Determine the (x, y) coordinate at the center of the cell enclosing the given text.  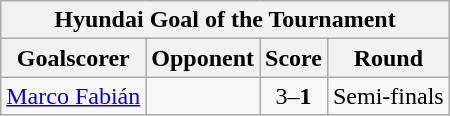
Marco Fabián (74, 96)
Goalscorer (74, 58)
3–1 (294, 96)
Semi-finals (388, 96)
Opponent (203, 58)
Score (294, 58)
Round (388, 58)
Hyundai Goal of the Tournament (225, 20)
